Scan for the cell matching the given text and deliver its (x, y) coordinate at center. 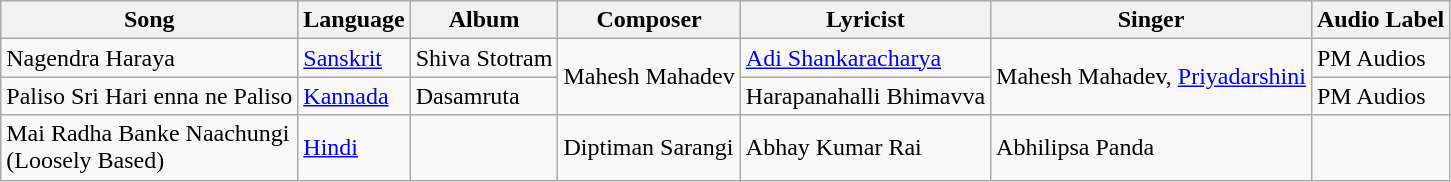
Harapanahalli Bhimavva (865, 96)
Singer (1152, 20)
Kannada (354, 96)
Adi Shankaracharya (865, 58)
Audio Label (1380, 20)
Abhay Kumar Rai (865, 148)
Mahesh Mahadev (649, 77)
Shiva Stotram (484, 58)
Composer (649, 20)
Dasamruta (484, 96)
Mahesh Mahadev, Priyadarshini (1152, 77)
Nagendra Haraya (150, 58)
Album (484, 20)
Diptiman Sarangi (649, 148)
Hindi (354, 148)
Abhilipsa Panda (1152, 148)
Song (150, 20)
Paliso Sri Hari enna ne Paliso (150, 96)
Lyricist (865, 20)
Language (354, 20)
Mai Radha Banke Naachungi(Loosely Based) (150, 148)
Sanskrit (354, 58)
